Output the [x, y] coordinate of the center of the cell containing the given text.  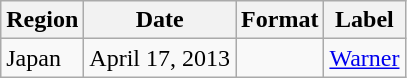
Format [280, 20]
Warner [364, 58]
Japan [42, 58]
Label [364, 20]
April 17, 2013 [160, 58]
Region [42, 20]
Date [160, 20]
